Provide the (x, y) coordinate of the cell's center where the given text is located.  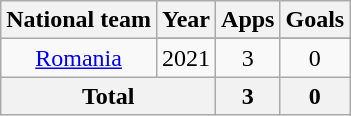
National team (79, 20)
Total (108, 96)
Goals (315, 20)
2021 (186, 58)
Romania (79, 58)
Year (186, 20)
Apps (248, 20)
